Return the [X, Y] coordinate for the center point of the cell that contains the specified text.  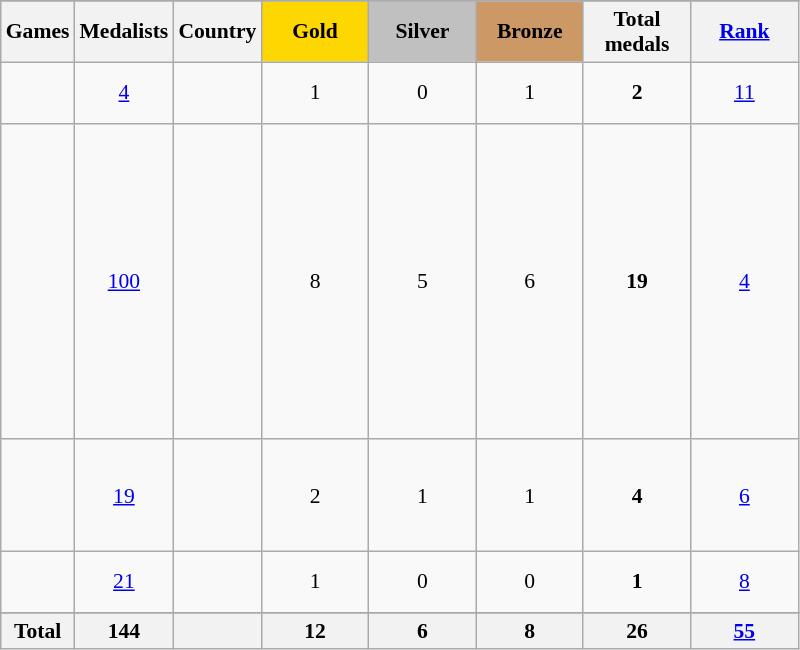
26 [636, 631]
Silver [422, 32]
Total medals [636, 32]
Country [217, 32]
Gold [314, 32]
100 [124, 281]
144 [124, 631]
Total [38, 631]
12 [314, 631]
Rank [744, 32]
21 [124, 582]
Games [38, 32]
Medalists [124, 32]
Bronze [530, 32]
55 [744, 631]
5 [422, 281]
11 [744, 92]
